Output the (x, y) coordinate of the center of the cell containing the given text.  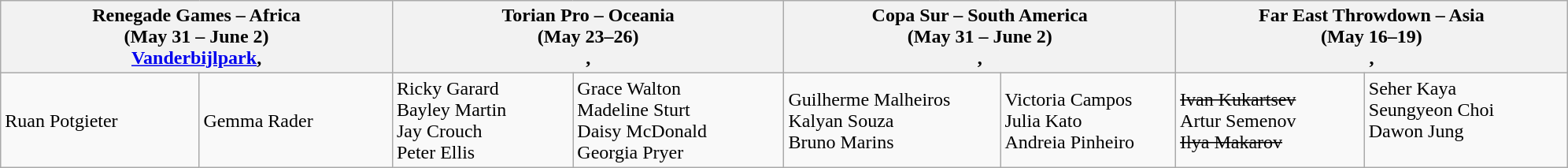
Ivan Kukartsev Artur Semenov Ilya Makarov (1270, 120)
Guilherme Malheiros Kalyan Souza Bruno Marins (893, 120)
Copa Sur – South America(May 31 – June 2), (980, 37)
Ruan Potgieter (100, 120)
Renegade Games – Africa(May 31 – June 2) Vanderbijlpark, (197, 37)
Grace Walton Madeline Sturt Daisy McDonald Georgia Pryer (679, 120)
Torian Pro – Oceania(May 23–26) , (588, 37)
Gemma Rader (296, 120)
Ricky Garard Bayley Martin Jay Crouch Peter Ellis (482, 120)
Seher Kaya Seungyeon Choi Dawon Jung (1466, 120)
Victoria Campos Julia Kato Andreia Pinheiro (1088, 120)
Far East Throwdown – Asia(May 16–19) , (1372, 37)
